Output the [X, Y] coordinate of the center of the cell containing the given text.  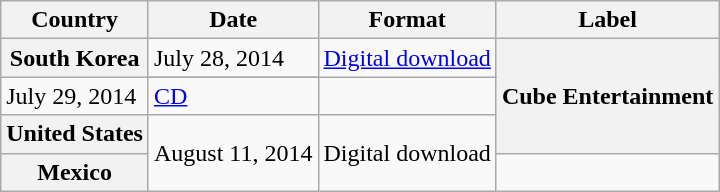
South Korea [75, 58]
July 29, 2014 [75, 96]
July 28, 2014 [233, 58]
Mexico [75, 172]
Date [233, 20]
United States [75, 134]
Label [607, 20]
Format [407, 20]
August 11, 2014 [233, 153]
Country [75, 20]
Cube Entertainment [607, 96]
CD [233, 96]
